Search for the cell housing the specified text and yield its [X, Y] center coordinate. 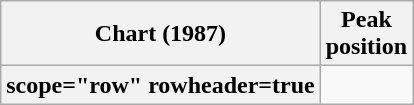
Chart (1987) [160, 34]
scope="row" rowheader=true [160, 85]
Peakposition [366, 34]
